For the text-containing cell, return its midpoint in [X, Y] coordinate format. 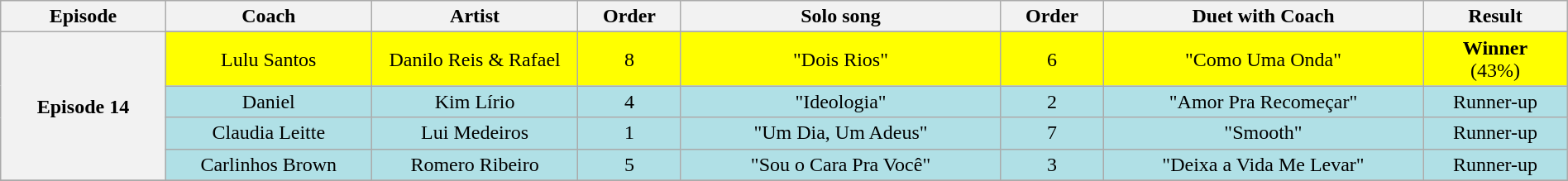
Carlinhos Brown [268, 164]
"Ideologia" [840, 102]
Episode [83, 17]
Romero Ribeiro [475, 164]
Daniel [268, 102]
4 [630, 102]
"Amor Pra Recomeçar" [1263, 102]
Artist [475, 17]
Danilo Reis & Rafael [475, 60]
Coach [268, 17]
1 [630, 133]
7 [1052, 133]
8 [630, 60]
5 [630, 164]
"Deixa a Vida Me Levar" [1263, 164]
Claudia Leitte [268, 133]
6 [1052, 60]
"Smooth" [1263, 133]
Lulu Santos [268, 60]
3 [1052, 164]
"Sou o Cara Pra Você" [840, 164]
Lui Medeiros [475, 133]
Duet with Coach [1263, 17]
"Dois Rios" [840, 60]
2 [1052, 102]
Kim Lírio [475, 102]
Winner(43%) [1495, 60]
Episode 14 [83, 106]
"Como Uma Onda" [1263, 60]
"Um Dia, Um Adeus" [840, 133]
Solo song [840, 17]
Result [1495, 17]
